For the text-containing cell, return its midpoint in (X, Y) coordinate format. 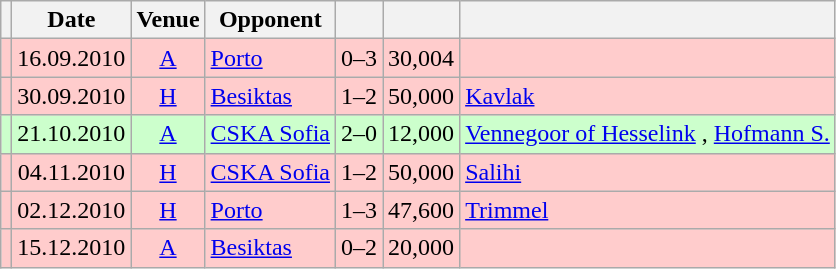
12,000 (422, 134)
2–0 (360, 134)
30.09.2010 (72, 96)
04.11.2010 (72, 172)
02.12.2010 (72, 210)
0–2 (360, 248)
20,000 (422, 248)
15.12.2010 (72, 248)
0–3 (360, 58)
Opponent (270, 20)
Trimmel (648, 210)
Kavlak (648, 96)
Vennegoor of Hesselink , Hofmann S. (648, 134)
21.10.2010 (72, 134)
Salihi (648, 172)
16.09.2010 (72, 58)
Date (72, 20)
1–3 (360, 210)
30,004 (422, 58)
47,600 (422, 210)
Venue (168, 20)
